Extract the [x, y] coordinate from the center of the cell holding the provided text.  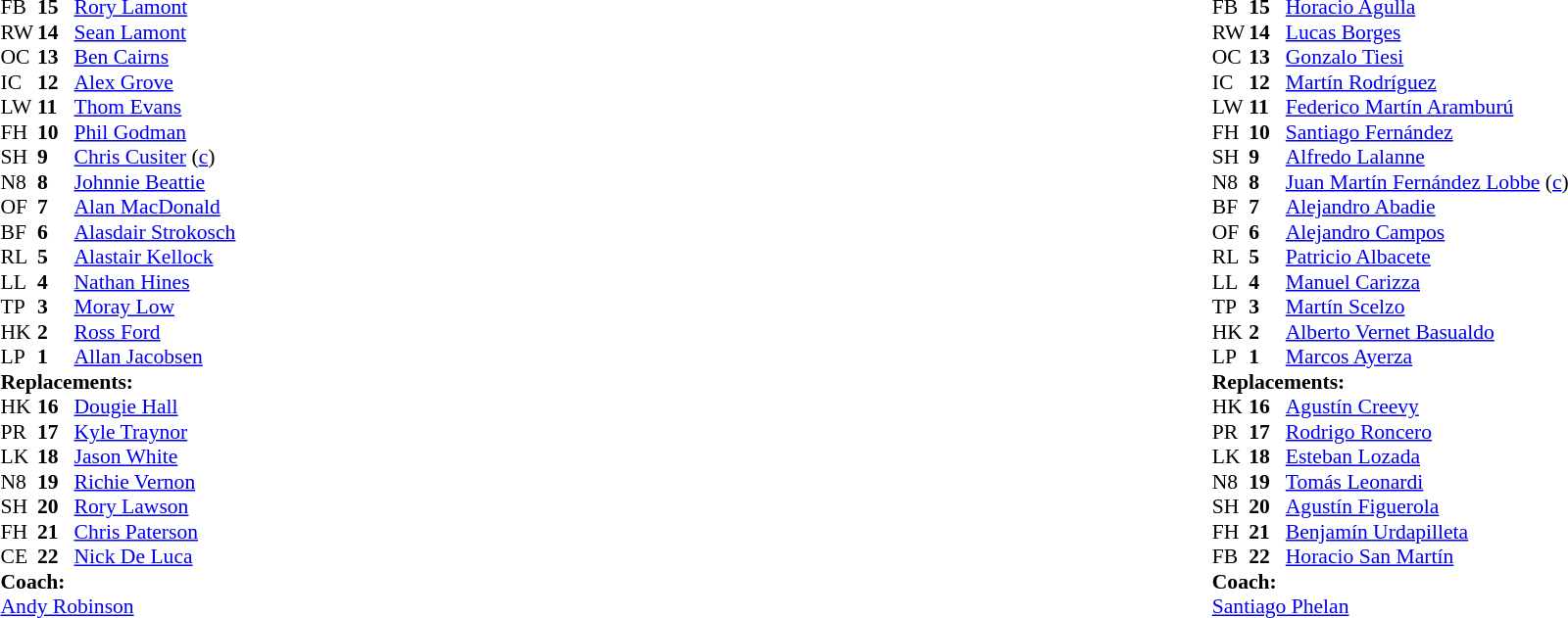
Rory Lawson [155, 506]
Replacements: [118, 382]
Phil Godman [155, 132]
Jason White [155, 457]
Johnnie Beattie [155, 182]
Nathan Hines [155, 282]
Allan Jacobsen [155, 357]
Chris Cusiter (c) [155, 158]
Alex Grove [155, 82]
Nick De Luca [155, 557]
Richie Vernon [155, 482]
Dougie Hall [155, 406]
CE [19, 557]
Moray Low [155, 307]
FB [1231, 557]
Alastair Kellock [155, 258]
Ben Cairns [155, 58]
Kyle Traynor [155, 432]
Coach: [118, 582]
Alasdair Strokosch [155, 232]
Alan MacDonald [155, 207]
Ross Ford [155, 332]
Chris Paterson [155, 532]
Sean Lamont [155, 32]
Thom Evans [155, 107]
